Scan for the cell matching the given text and deliver its [x, y] coordinate at center. 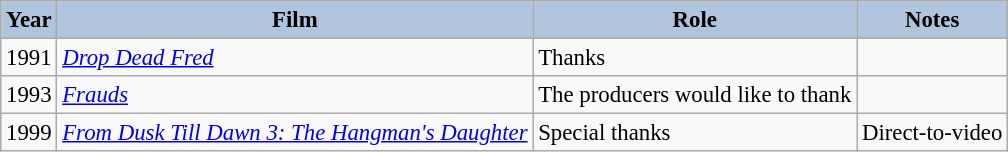
Special thanks [695, 133]
Year [29, 20]
1991 [29, 58]
Thanks [695, 58]
Role [695, 20]
Film [295, 20]
The producers would like to thank [695, 95]
Notes [932, 20]
Frauds [295, 95]
Direct-to-video [932, 133]
From Dusk Till Dawn 3: The Hangman's Daughter [295, 133]
1999 [29, 133]
Drop Dead Fred [295, 58]
1993 [29, 95]
